Extract the (x, y) coordinate from the center of the cell holding the provided text.  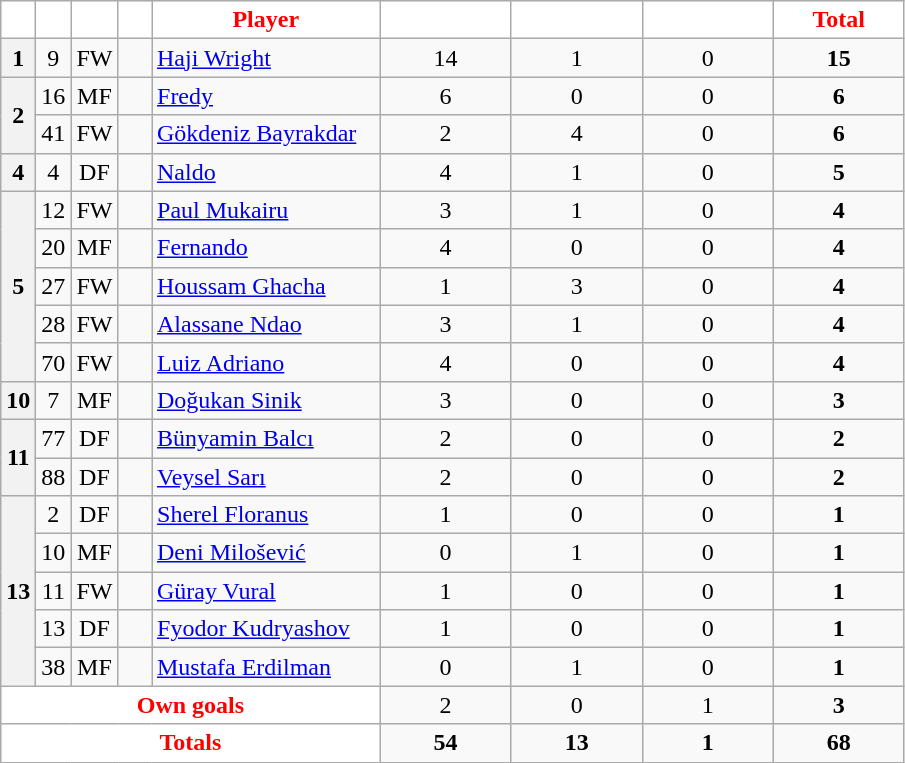
28 (54, 324)
Fernando (266, 248)
54 (446, 743)
14 (446, 58)
Haji Wright (266, 58)
88 (54, 477)
16 (54, 96)
Total (838, 20)
Doğukan Sinik (266, 400)
Deni Milošević (266, 553)
Luiz Adriano (266, 362)
41 (54, 134)
Güray Vural (266, 591)
Gökdeniz Bayrakdar (266, 134)
Paul Mukairu (266, 210)
15 (838, 58)
20 (54, 248)
68 (838, 743)
Fredy (266, 96)
Player (266, 20)
27 (54, 286)
Fyodor Kudryashov (266, 629)
Own goals (190, 705)
12 (54, 210)
7 (54, 400)
Houssam Ghacha (266, 286)
Naldo (266, 172)
Mustafa Erdilman (266, 667)
Sherel Floranus (266, 515)
38 (54, 667)
9 (54, 58)
Totals (190, 743)
Veysel Sarı (266, 477)
Alassane Ndao (266, 324)
Bünyamin Balcı (266, 438)
70 (54, 362)
77 (54, 438)
